Provide the [x, y] coordinate of the cell's center where the given text is located.  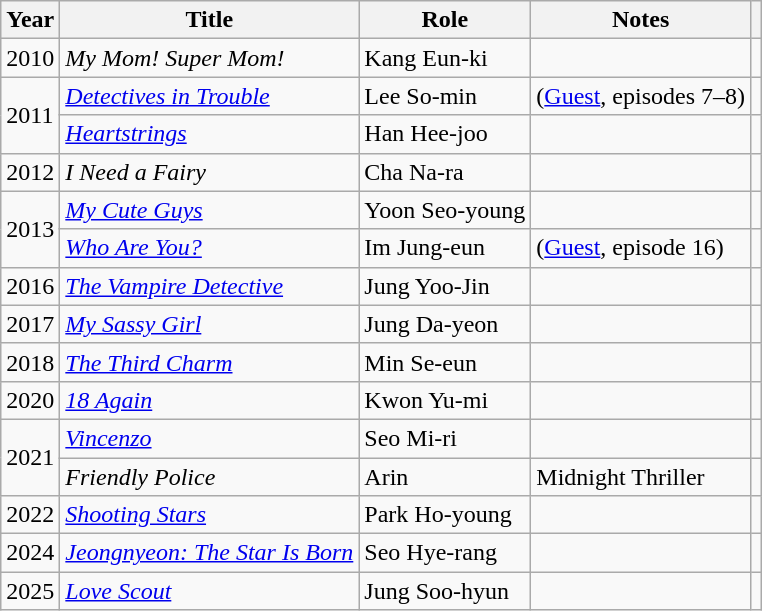
Kwon Yu-mi [445, 400]
Arin [445, 477]
2025 [30, 591]
My Cute Guys [210, 210]
Seo Mi-ri [445, 438]
I Need a Fairy [210, 172]
2020 [30, 400]
Love Scout [210, 591]
My Mom! Super Mom! [210, 58]
Jung Soo-hyun [445, 591]
2024 [30, 553]
Min Se-eun [445, 362]
The Third Charm [210, 362]
18 Again [210, 400]
Seo Hye-rang [445, 553]
2021 [30, 457]
Kang Eun-ki [445, 58]
Jeongnyeon: The Star Is Born [210, 553]
Vincenzo [210, 438]
Midnight Thriller [641, 477]
Jung Yoo-Jin [445, 286]
2012 [30, 172]
Im Jung-eun [445, 248]
Cha Na-ra [445, 172]
Title [210, 20]
Notes [641, 20]
2010 [30, 58]
The Vampire Detective [210, 286]
Yoon Seo-young [445, 210]
Detectives in Trouble [210, 96]
Friendly Police [210, 477]
Han Hee-joo [445, 134]
Year [30, 20]
Role [445, 20]
2018 [30, 362]
2017 [30, 324]
(Guest, episode 16) [641, 248]
Park Ho-young [445, 515]
2022 [30, 515]
Lee So-min [445, 96]
Heartstrings [210, 134]
Who Are You? [210, 248]
(Guest, episodes 7–8) [641, 96]
2011 [30, 115]
2013 [30, 229]
My Sassy Girl [210, 324]
2016 [30, 286]
Shooting Stars [210, 515]
Jung Da-yeon [445, 324]
